Identify which cell holds the provided text, then report its [x, y] central coordinate. 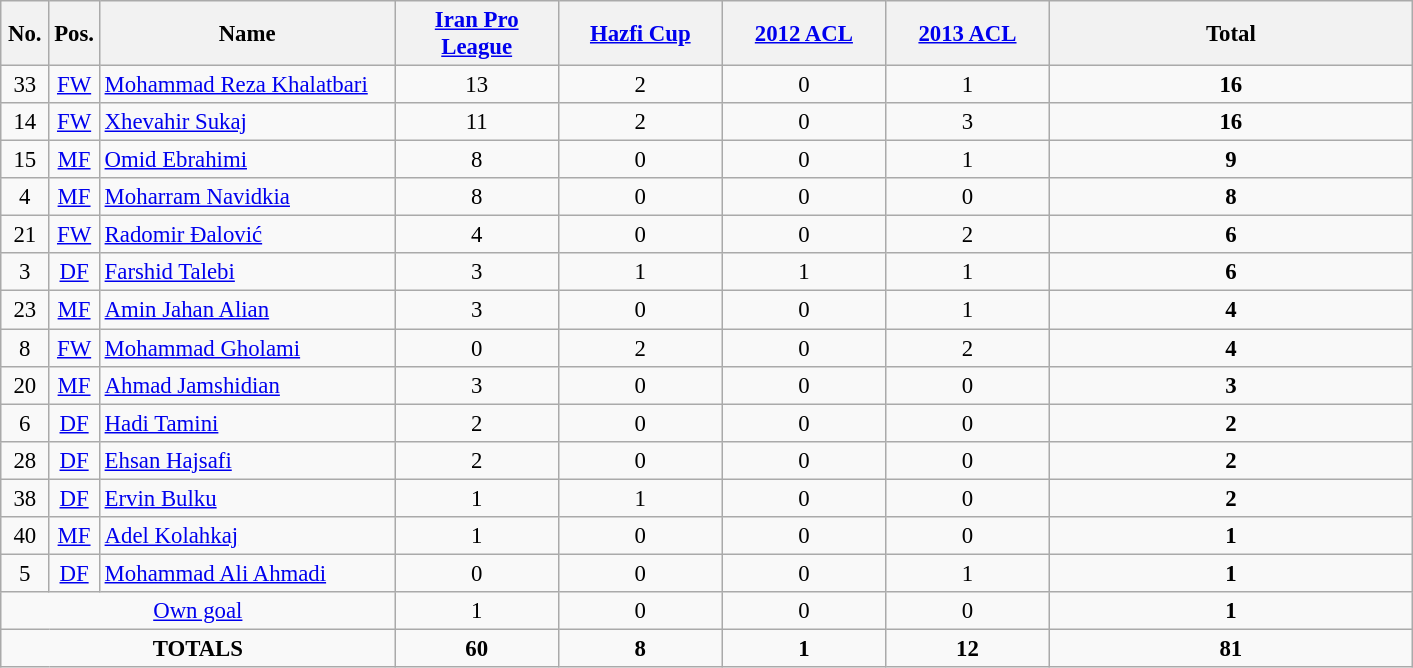
Pos. [74, 34]
33 [25, 85]
14 [25, 122]
Amin Jahan Alian [247, 310]
5 [25, 573]
21 [25, 235]
2012 ACL [804, 34]
11 [477, 122]
Ehsan Hajsafi [247, 460]
Mohammad Reza Khalatbari [247, 85]
TOTALS [198, 648]
Mohammad Gholami [247, 348]
No. [25, 34]
12 [968, 648]
Farshid Talebi [247, 273]
38 [25, 498]
Moharram Navidkia [247, 197]
23 [25, 310]
Total [1230, 34]
9 [1230, 160]
40 [25, 536]
Ervin Bulku [247, 498]
Xhevahir Sukaj [247, 122]
Name [247, 34]
Hazfi Cup [640, 34]
Mohammad Ali Ahmadi [247, 573]
13 [477, 85]
Own goal [198, 611]
Iran Pro League [477, 34]
60 [477, 648]
Ahmad Jamshidian [247, 385]
Omid Ebrahimi [247, 160]
15 [25, 160]
2013 ACL [968, 34]
20 [25, 385]
81 [1230, 648]
Radomir Đalović [247, 235]
28 [25, 460]
Hadi Tamini [247, 423]
Adel Kolahkaj [247, 536]
